Provide the [X, Y] coordinate of the cell's center where the given text is located.  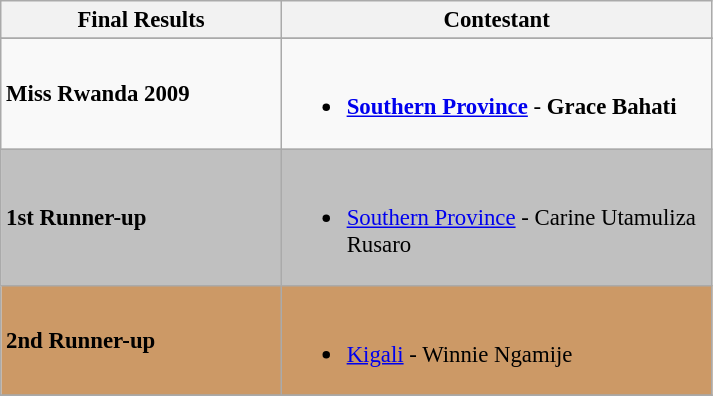
Southern Province - Grace Bahati [496, 94]
Kigali - Winnie Ngamije [496, 341]
1st Runner-up [142, 218]
Miss Rwanda 2009 [142, 94]
Contestant [496, 20]
2nd Runner-up [142, 341]
Southern Province - Carine Utamuliza Rusaro [496, 218]
Final Results [142, 20]
